Return the [X, Y] coordinate for the center point of the cell that contains the specified text.  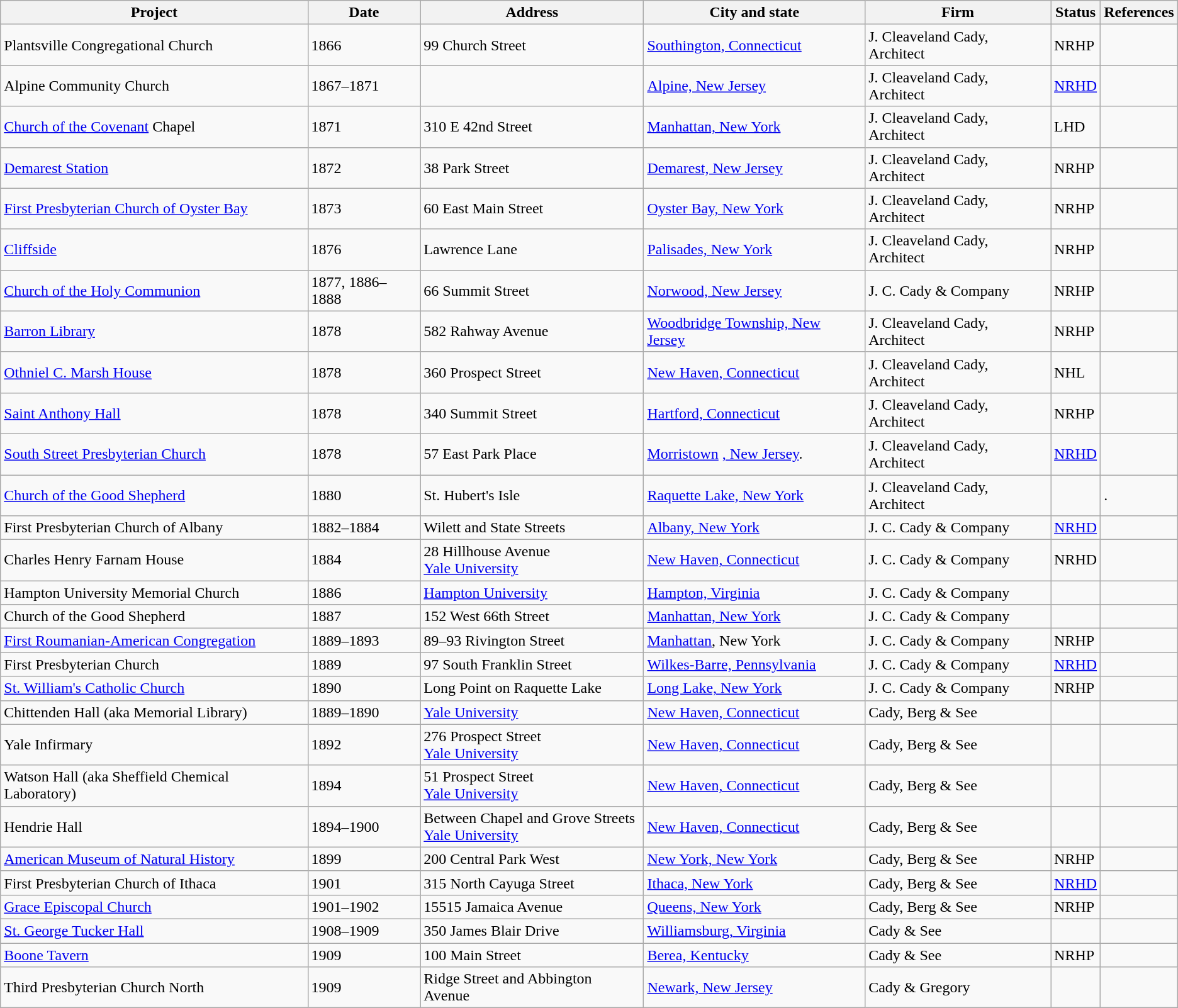
Berea, Kentucky [754, 955]
1889 [364, 664]
Woodbridge Township, New Jersey [754, 331]
Southington, Connecticut [754, 45]
City and state [754, 13]
Oyster Bay, New York [754, 209]
99 Church Street [532, 45]
1884 [364, 560]
Address [532, 13]
Cliffside [154, 249]
1880 [364, 495]
St. Hubert's Isle [532, 495]
Church of the Holy Communion [154, 291]
American Museum of Natural History [154, 859]
1901 [364, 883]
38 Park Street [532, 167]
1889–1893 [364, 641]
NHL [1076, 372]
. [1139, 495]
Othniel C. Marsh House [154, 372]
Alpine Community Church [154, 86]
Hendrie Hall [154, 827]
First Presbyterian Church of Albany [154, 528]
360 Prospect Street [532, 372]
Firm [958, 13]
276 Prospect StreetYale University [532, 745]
Wilkes-Barre, Pennsylvania [754, 664]
Date [364, 13]
Chittenden Hall (aka Memorial Library) [154, 712]
Hampton University [532, 593]
Norwood, New Jersey [754, 291]
66 Summit Street [532, 291]
Grace Episcopal Church [154, 907]
Watson Hall (aka Sheffield Chemical Laboratory) [154, 785]
Between Chapel and Grove StreetsYale University [532, 827]
Saint Anthony Hall [154, 413]
Palisades, New York [754, 249]
Demarest, New Jersey [754, 167]
First Presbyterian Church of Oyster Bay [154, 209]
1872 [364, 167]
Hampton University Memorial Church [154, 593]
60 East Main Street [532, 209]
1882–1884 [364, 528]
1873 [364, 209]
1892 [364, 745]
1877, 1886–1888 [364, 291]
28 Hillhouse AvenueYale University [532, 560]
1908–1909 [364, 931]
Plantsville Congregational Church [154, 45]
1876 [364, 249]
Third Presbyterian Church North [154, 988]
Ridge Street and Abbington Avenue [532, 988]
New York, New York [754, 859]
Alpine, New Jersey [754, 86]
350 James Blair Drive [532, 931]
Barron Library [154, 331]
Wilett and State Streets [532, 528]
References [1139, 13]
First Presbyterian Church of Ithaca [154, 883]
Newark, New Jersey [754, 988]
Charles Henry Farnam House [154, 560]
1901–1902 [364, 907]
1894 [364, 785]
Long Lake, New York [754, 688]
St. George Tucker Hall [154, 931]
LHD [1076, 127]
Status [1076, 13]
1890 [364, 688]
1886 [364, 593]
Boone Tavern [154, 955]
Long Point on Raquette Lake [532, 688]
310 E 42nd Street [532, 127]
Williamsburg, Virginia [754, 931]
Yale University [532, 712]
1887 [364, 617]
Hartford, Connecticut [754, 413]
57 East Park Place [532, 454]
Albany, New York [754, 528]
Lawrence Lane [532, 249]
Raquette Lake, New York [754, 495]
582 Rahway Avenue [532, 331]
15515 Jamaica Avenue [532, 907]
97 South Franklin Street [532, 664]
1889–1890 [364, 712]
Yale Infirmary [154, 745]
1899 [364, 859]
South Street Presbyterian Church [154, 454]
51 Prospect StreetYale University [532, 785]
First Presbyterian Church [154, 664]
First Roumanian-American Congregation [154, 641]
152 West 66th Street [532, 617]
100 Main Street [532, 955]
1867–1871 [364, 86]
Hampton, Virginia [754, 593]
Morristown , New Jersey. [754, 454]
Church of the Covenant Chapel [154, 127]
Queens, New York [754, 907]
200 Central Park West [532, 859]
Cady & Gregory [958, 988]
Project [154, 13]
Ithaca, New York [754, 883]
315 North Cayuga Street [532, 883]
340 Summit Street [532, 413]
Demarest Station [154, 167]
89–93 Rivington Street [532, 641]
1894–1900 [364, 827]
St. William's Catholic Church [154, 688]
1871 [364, 127]
1866 [364, 45]
